Locate the cell with the specified text and output its [x, y] center coordinate. 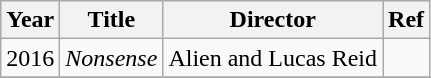
Nonsense [112, 58]
Year [30, 20]
Director [273, 20]
Alien and Lucas Reid [273, 58]
Ref [406, 20]
2016 [30, 58]
Title [112, 20]
